Identify which cell holds the provided text, then report its [X, Y] central coordinate. 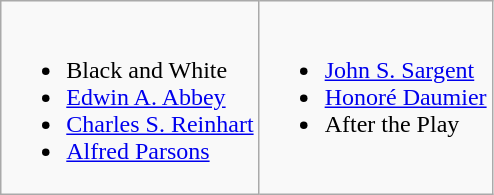
John S. SargentHonoré DaumierAfter the Play [376, 98]
Black and WhiteEdwin A. AbbeyCharles S. ReinhartAlfred Parsons [130, 98]
